Provide the [X, Y] coordinate of the cell's center where the given text is located.  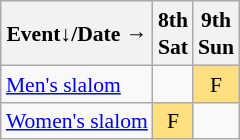
Event↓/Date → [77, 33]
Men's slalom [77, 84]
9thSun [216, 33]
8thSat [173, 33]
Women's slalom [77, 120]
